Search for the cell housing the specified text and yield its (X, Y) center coordinate. 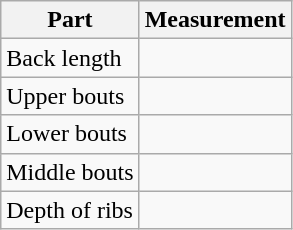
Lower bouts (70, 134)
Measurement (215, 20)
Part (70, 20)
Upper bouts (70, 96)
Back length (70, 58)
Depth of ribs (70, 210)
Middle bouts (70, 172)
